From the cell containing the given text, extract its center point as [x, y] coordinate. 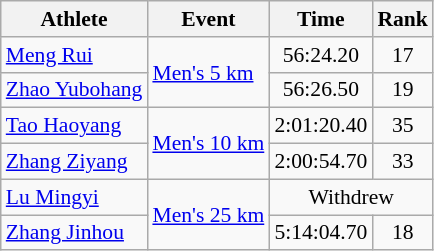
33 [402, 162]
Withdrew [351, 197]
Men's 10 km [208, 144]
Lu Mingyi [74, 197]
56:26.50 [320, 90]
2:00:54.70 [320, 162]
Men's 25 km [208, 214]
Zhang Jinhou [74, 233]
2:01:20.40 [320, 126]
56:24.20 [320, 55]
Meng Rui [74, 55]
5:14:04.70 [320, 233]
Zhao Yubohang [74, 90]
Rank [402, 19]
17 [402, 55]
35 [402, 126]
Zhang Ziyang [74, 162]
Time [320, 19]
Event [208, 19]
Men's 5 km [208, 72]
19 [402, 90]
Tao Haoyang [74, 126]
18 [402, 233]
Athlete [74, 19]
